From the cell containing the given text, extract its center point as [X, Y] coordinate. 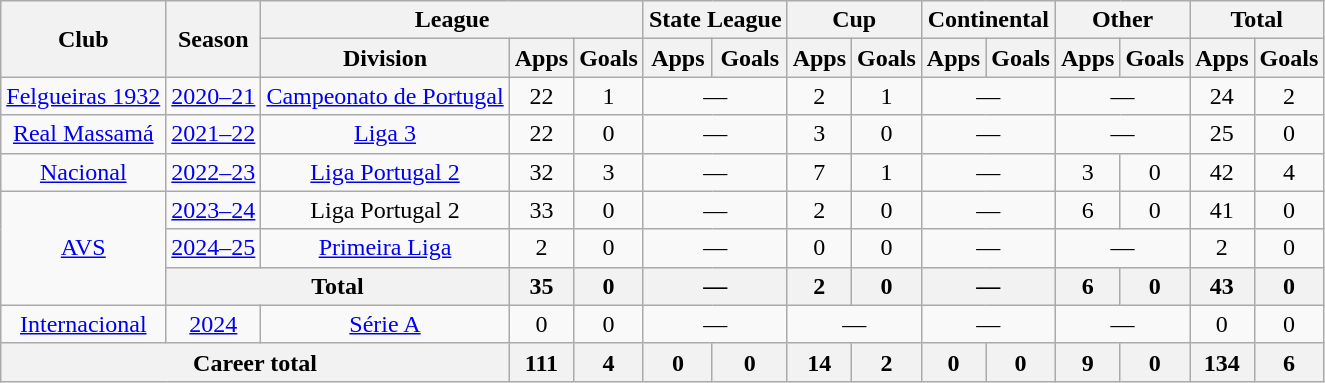
Liga 3 [385, 134]
33 [541, 210]
Nacional [84, 172]
AVS [84, 248]
2020–21 [214, 96]
Série A [385, 324]
9 [1087, 362]
25 [1222, 134]
35 [541, 286]
2024 [214, 324]
42 [1222, 172]
Campeonato de Portugal [385, 96]
2021–22 [214, 134]
Felgueiras 1932 [84, 96]
Season [214, 39]
Internacional [84, 324]
League [452, 20]
2024–25 [214, 248]
Primeira Liga [385, 248]
Division [385, 58]
2023–24 [214, 210]
Cup [854, 20]
Continental [988, 20]
State League [715, 20]
111 [541, 362]
134 [1222, 362]
7 [819, 172]
2022–23 [214, 172]
Club [84, 39]
41 [1222, 210]
Real Massamá [84, 134]
32 [541, 172]
14 [819, 362]
24 [1222, 96]
43 [1222, 286]
Career total [255, 362]
Other [1122, 20]
